Output the [X, Y] coordinate of the center of the cell containing the given text.  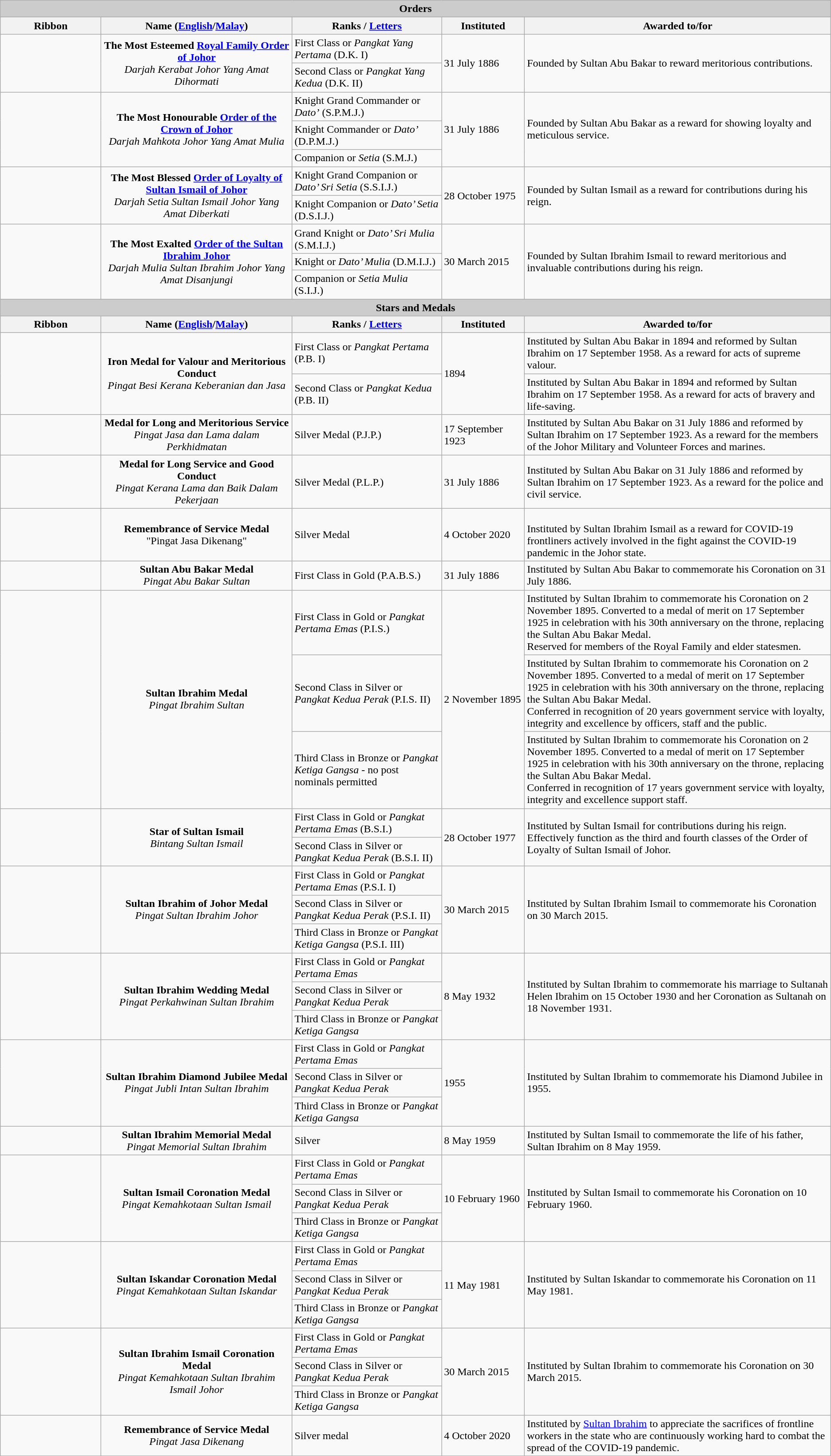
Knight Grand Companion or Dato’ Sri Setia (S.S.I.J.) [367, 181]
28 October 1977 [483, 837]
Knight Commander or Dato’ (D.P.M.J.) [367, 135]
Knight Companion or Dato’ Setia (D.S.I.J.) [367, 210]
1955 [483, 1083]
Third Class in Bronze or Pangkat Ketiga Gangsa (P.S.I. III) [367, 938]
Instituted by Sultan Ibrahim to commemorate his Diamond Jubilee in 1955. [678, 1083]
The Most Exalted Order of the Sultan Ibrahim JohorDarjah Mulia Sultan Ibrahim Johor Yang Amat Disanjungi [197, 261]
Instituted by Sultan Abu Bakar in 1894 and reformed by Sultan Ibrahim on 17 September 1958. As a reward for acts of supreme valour. [678, 353]
The Most Honourable Order of the Crown of JohorDarjah Mahkota Johor Yang Amat Mulia [197, 129]
Sultan Ibrahim Ismail Coronation MedalPingat Kemahkotaan Sultan Ibrahim Ismail Johor [197, 1372]
Grand Knight or Dato’ Sri Mulia (S.M.I.J.) [367, 239]
Instituted by Sultan Ismail to commemorate his Coronation on 10 February 1960. [678, 1199]
Founded by Sultan Abu Bakar to reward meritorious contributions. [678, 63]
Founded by Sultan Ibrahim Ismail to reward meritorious and invaluable contributions during his reign. [678, 261]
Instituted by Sultan Ibrahim Ismail to commemorate his Coronation on 30 March 2015. [678, 909]
2 November 1895 [483, 699]
Silver Medal [367, 534]
First Class or Pangkat Pertama (P.B. I) [367, 353]
Knight Grand Commander or Dato’ (S.P.M.J.) [367, 107]
Instituted by Sultan Iskandar to commemorate his Coronation on 11 May 1981. [678, 1285]
1894 [483, 374]
Instituted by Sultan Abu Bakar to commemorate his Coronation on 31 July 1886. [678, 575]
Second Class in Silver or Pangkat Kedua Perak (P.S.I. II) [367, 909]
Knight or Dato’ Mulia (D.M.I.J.) [367, 261]
First Class in Gold (P.A.B.S.) [367, 575]
First Class or Pangkat Yang Pertama (D.K. I) [367, 49]
Second Class or Pangkat Kedua (P.B. II) [367, 394]
Instituted by Sultan Abu Bakar in 1894 and reformed by Sultan Ibrahim on 17 September 1958. As a reward for acts of bravery and life-saving. [678, 394]
Silver Medal (P.L.P.) [367, 482]
Sultan Ibrahim Wedding MedalPingat Perkahwinan Sultan Ibrahim [197, 996]
Star of Sultan IsmailBintang Sultan Ismail [197, 837]
28 October 1975 [483, 195]
Silver medal [367, 1436]
First Class in Gold or Pangkat Pertama Emas (P.I.S.) [367, 622]
Companion or Setia (S.M.J.) [367, 158]
Medal for Long and Meritorious ServicePingat Jasa dan Lama dalam Perkhidmatan [197, 435]
Second Class in Silver or Pangkat Kedua Perak (B.S.I. II) [367, 851]
Second Class in Silver or Pangkat Kedua Perak (P.I.S. II) [367, 693]
Founded by Sultan Ismail as a reward for contributions during his reign. [678, 195]
Sultan Ibrahim of Johor MedalPingat Sultan Ibrahim Johor [197, 909]
Companion or Setia Mulia (S.I.J.) [367, 284]
8 May 1932 [483, 996]
The Most Esteemed Royal Family Order of JohorDarjah Kerabat Johor Yang Amat Dihormati [197, 63]
Orders [415, 9]
Sultan Ismail Coronation MedalPingat Kemahkotaan Sultan Ismail [197, 1199]
Instituted by Sultan Abu Bakar on 31 July 1886 and reformed by Sultan Ibrahim on 17 September 1923. As a reward for the police and civil service. [678, 482]
Silver Medal (P.J.P.) [367, 435]
Second Class or Pangkat Yang Kedua (D.K. II) [367, 77]
Stars and Medals [415, 308]
Sultan Abu Bakar MedalPingat Abu Bakar Sultan [197, 575]
Sultan Ibrahim MedalPingat Ibrahim Sultan [197, 699]
Remembrance of Service Medal"Pingat Jasa Dikenang" [197, 534]
Instituted by Sultan Ibrahim to commemorate his Coronation on 30 March 2015. [678, 1372]
Sultan Ibrahim Diamond Jubilee MedalPingat Jubli Intan Sultan Ibrahim [197, 1083]
8 May 1959 [483, 1141]
First Class in Gold or Pangkat Pertama Emas (P.S.I. I) [367, 881]
Medal for Long Service and Good ConductPingat Kerana Lama dan Baik Dalam Pekerjaan [197, 482]
Silver [367, 1141]
Instituted by Sultan Ismail to commemorate the life of his father, Sultan Ibrahim on 8 May 1959. [678, 1141]
17 September 1923 [483, 435]
10 February 1960 [483, 1199]
The Most Blessed Order of Loyalty of Sultan Ismail of JohorDarjah Setia Sultan Ismail Johor Yang Amat Diberkati [197, 195]
Iron Medal for Valour and Meritorious ConductPingat Besi Kerana Keberanian dan Jasa [197, 374]
First Class in Gold or Pangkat Pertama Emas (B.S.I.) [367, 823]
Sultan Ibrahim Memorial MedalPingat Memorial Sultan Ibrahim [197, 1141]
Remembrance of Service MedalPingat Jasa Dikenang [197, 1436]
11 May 1981 [483, 1285]
Sultan Iskandar Coronation MedalPingat Kemahkotaan Sultan Iskandar [197, 1285]
Founded by Sultan Abu Bakar as a reward for showing loyalty and meticulous service. [678, 129]
Third Class in Bronze or Pangkat Ketiga Gangsa - no post nominals permitted [367, 770]
